Scan for the cell matching the given text and deliver its (X, Y) coordinate at center. 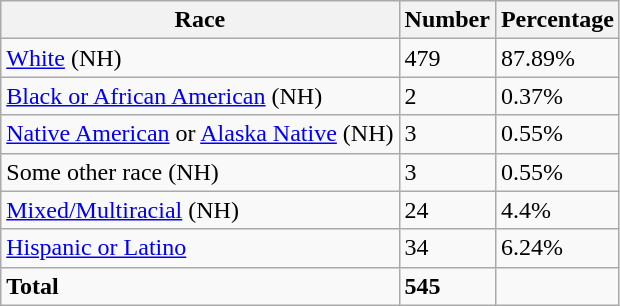
Native American or Alaska Native (NH) (200, 134)
545 (447, 286)
Percentage (557, 20)
4.4% (557, 210)
24 (447, 210)
Total (200, 286)
0.37% (557, 96)
Black or African American (NH) (200, 96)
2 (447, 96)
34 (447, 248)
6.24% (557, 248)
Mixed/Multiracial (NH) (200, 210)
Hispanic or Latino (200, 248)
87.89% (557, 58)
Race (200, 20)
479 (447, 58)
White (NH) (200, 58)
Some other race (NH) (200, 172)
Number (447, 20)
